Locate the cell with the specified text and output its [X, Y] center coordinate. 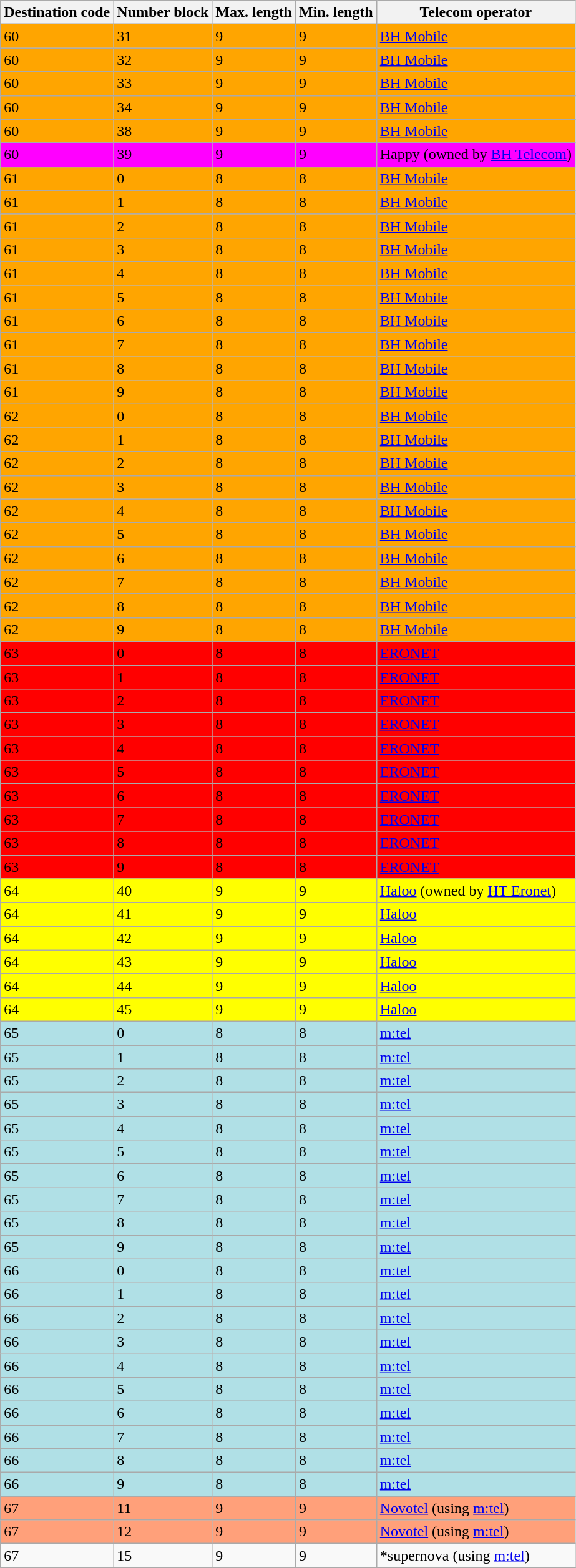
Destination code [57, 12]
*supernova (using m:tel) [476, 1556]
41 [163, 914]
31 [163, 36]
12 [163, 1532]
Max. length [254, 12]
32 [163, 60]
38 [163, 131]
Number block [163, 12]
Telecom operator [476, 12]
33 [163, 84]
Haloo (owned by HT Eronet) [476, 891]
34 [163, 107]
45 [163, 1009]
43 [163, 962]
44 [163, 985]
Min. length [336, 12]
Happy (owned by BH Telecom) [476, 155]
39 [163, 155]
40 [163, 891]
15 [163, 1556]
42 [163, 938]
11 [163, 1508]
